Detect which cell encompasses the target text, then output its (X, Y) center coordinate. 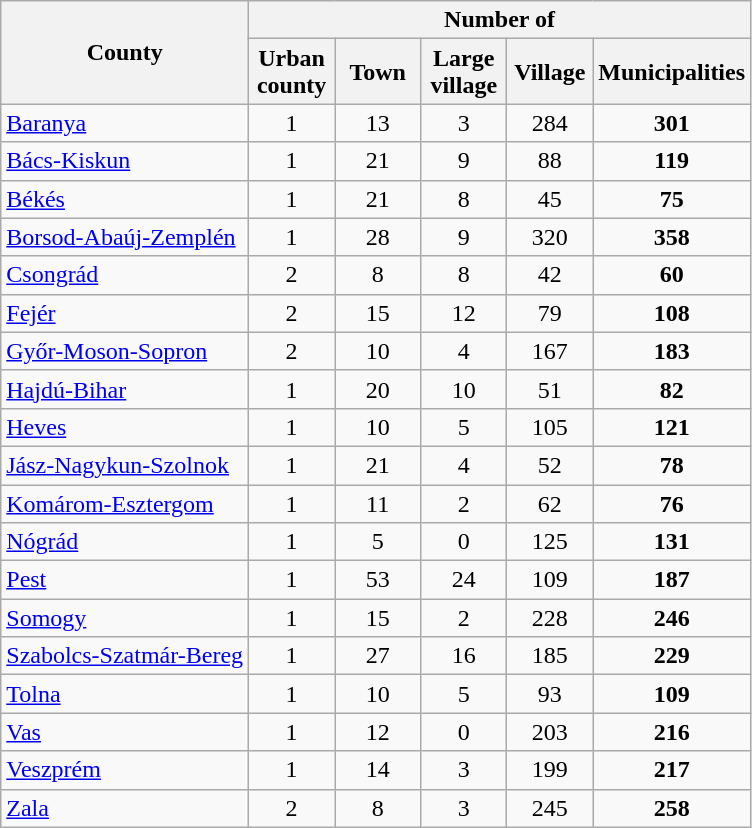
217 (672, 770)
228 (550, 618)
78 (672, 465)
Győr-Moson-Sopron (125, 351)
Zala (125, 808)
88 (550, 161)
320 (550, 237)
14 (378, 770)
258 (672, 808)
358 (672, 237)
52 (550, 465)
Village (550, 72)
24 (464, 580)
229 (672, 656)
11 (378, 503)
119 (672, 161)
121 (672, 427)
Urbancounty (292, 72)
53 (378, 580)
Fejér (125, 313)
16 (464, 656)
284 (550, 123)
45 (550, 199)
Vas (125, 732)
Heves (125, 427)
187 (672, 580)
185 (550, 656)
79 (550, 313)
28 (378, 237)
75 (672, 199)
County (125, 52)
Tolna (125, 694)
Pest (125, 580)
Municipalities (672, 72)
Borsod-Abaúj-Zemplén (125, 237)
Komárom-Esztergom (125, 503)
Baranya (125, 123)
Szabolcs-Szatmár-Bereg (125, 656)
199 (550, 770)
216 (672, 732)
245 (550, 808)
167 (550, 351)
131 (672, 542)
82 (672, 389)
42 (550, 275)
Number of (500, 20)
105 (550, 427)
60 (672, 275)
13 (378, 123)
Largevillage (464, 72)
76 (672, 503)
Somogy (125, 618)
203 (550, 732)
301 (672, 123)
125 (550, 542)
246 (672, 618)
183 (672, 351)
Jász-Nagykun-Szolnok (125, 465)
Bács-Kiskun (125, 161)
Veszprém (125, 770)
Nógrád (125, 542)
93 (550, 694)
51 (550, 389)
Békés (125, 199)
Hajdú-Bihar (125, 389)
108 (672, 313)
62 (550, 503)
27 (378, 656)
Csongrád (125, 275)
20 (378, 389)
Town (378, 72)
